Detect which cell encompasses the target text, then output its [X, Y] center coordinate. 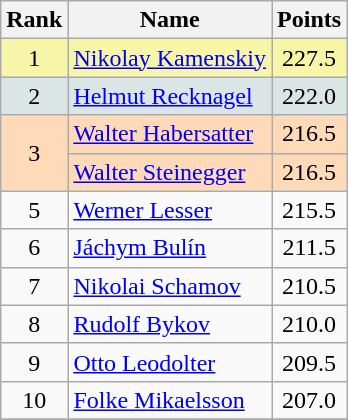
Points [310, 20]
207.0 [310, 400]
222.0 [310, 96]
Nikolai Schamov [170, 286]
211.5 [310, 248]
Werner Lesser [170, 210]
210.5 [310, 286]
215.5 [310, 210]
Otto Leodolter [170, 362]
209.5 [310, 362]
10 [34, 400]
Jáchym Bulín [170, 248]
7 [34, 286]
Walter Habersatter [170, 134]
8 [34, 324]
227.5 [310, 58]
Nikolay Kamenskiy [170, 58]
210.0 [310, 324]
Folke Mikaelsson [170, 400]
Helmut Recknagel [170, 96]
Rudolf Bykov [170, 324]
5 [34, 210]
Rank [34, 20]
2 [34, 96]
6 [34, 248]
Name [170, 20]
9 [34, 362]
Walter Steinegger [170, 172]
1 [34, 58]
3 [34, 153]
